Scan for the cell matching the given text and deliver its [x, y] coordinate at center. 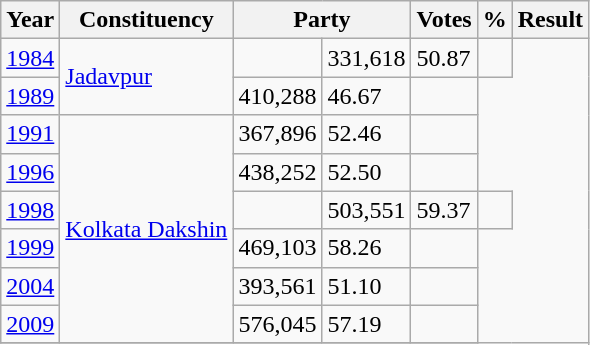
Votes [444, 20]
469,103 [278, 248]
Constituency [146, 20]
% [494, 20]
Year [30, 20]
50.87 [444, 58]
410,288 [278, 96]
52.46 [366, 134]
2004 [30, 286]
503,551 [366, 210]
1998 [30, 210]
367,896 [278, 134]
1989 [30, 96]
2009 [30, 324]
576,045 [278, 324]
393,561 [278, 286]
438,252 [278, 172]
Jadavpur [146, 77]
1984 [30, 58]
57.19 [366, 324]
1996 [30, 172]
46.67 [366, 96]
58.26 [366, 248]
1999 [30, 248]
1991 [30, 134]
52.50 [366, 172]
Result [550, 20]
331,618 [366, 58]
Party [322, 20]
51.10 [366, 286]
Kolkata Dakshin [146, 229]
59.37 [444, 210]
